Output the [x, y] coordinate of the center of the cell containing the given text.  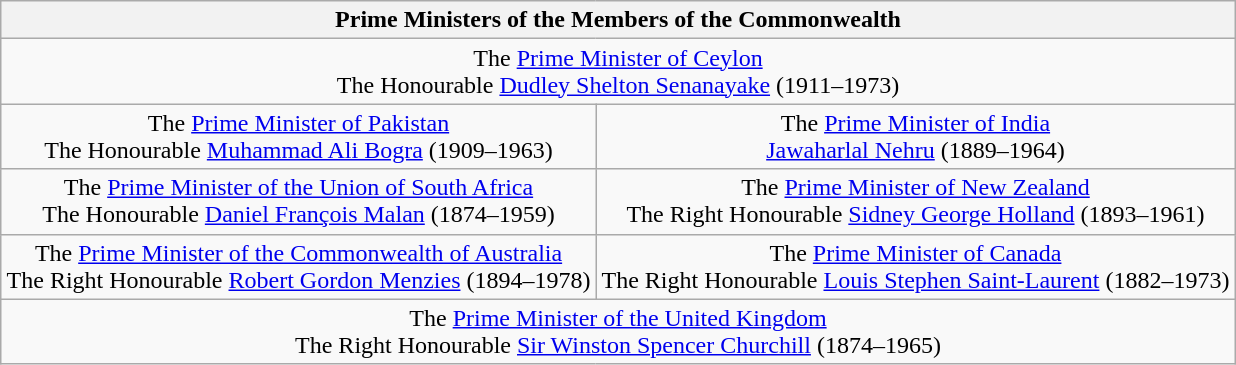
The Prime Minister of the United KingdomThe Right Honourable Sir Winston Spencer Churchill (1874–1965) [618, 332]
The Prime Minister of IndiaJawaharlal Nehru (1889–1964) [916, 136]
The Prime Minister of New ZealandThe Right Honourable Sidney George Holland (1893–1961) [916, 202]
The Prime Minister of PakistanThe Honourable Muhammad Ali Bogra (1909–1963) [298, 136]
The Prime Minister of CeylonThe Honourable Dudley Shelton Senanayake (1911–1973) [618, 72]
Prime Ministers of the Members of the Commonwealth [618, 20]
The Prime Minister of CanadaThe Right Honourable Louis Stephen Saint-Laurent (1882–1973) [916, 266]
The Prime Minister of the Commonwealth of AustraliaThe Right Honourable Robert Gordon Menzies (1894–1978) [298, 266]
The Prime Minister of the Union of South AfricaThe Honourable Daniel François Malan (1874–1959) [298, 202]
